For the text-containing cell, return its midpoint in (x, y) coordinate format. 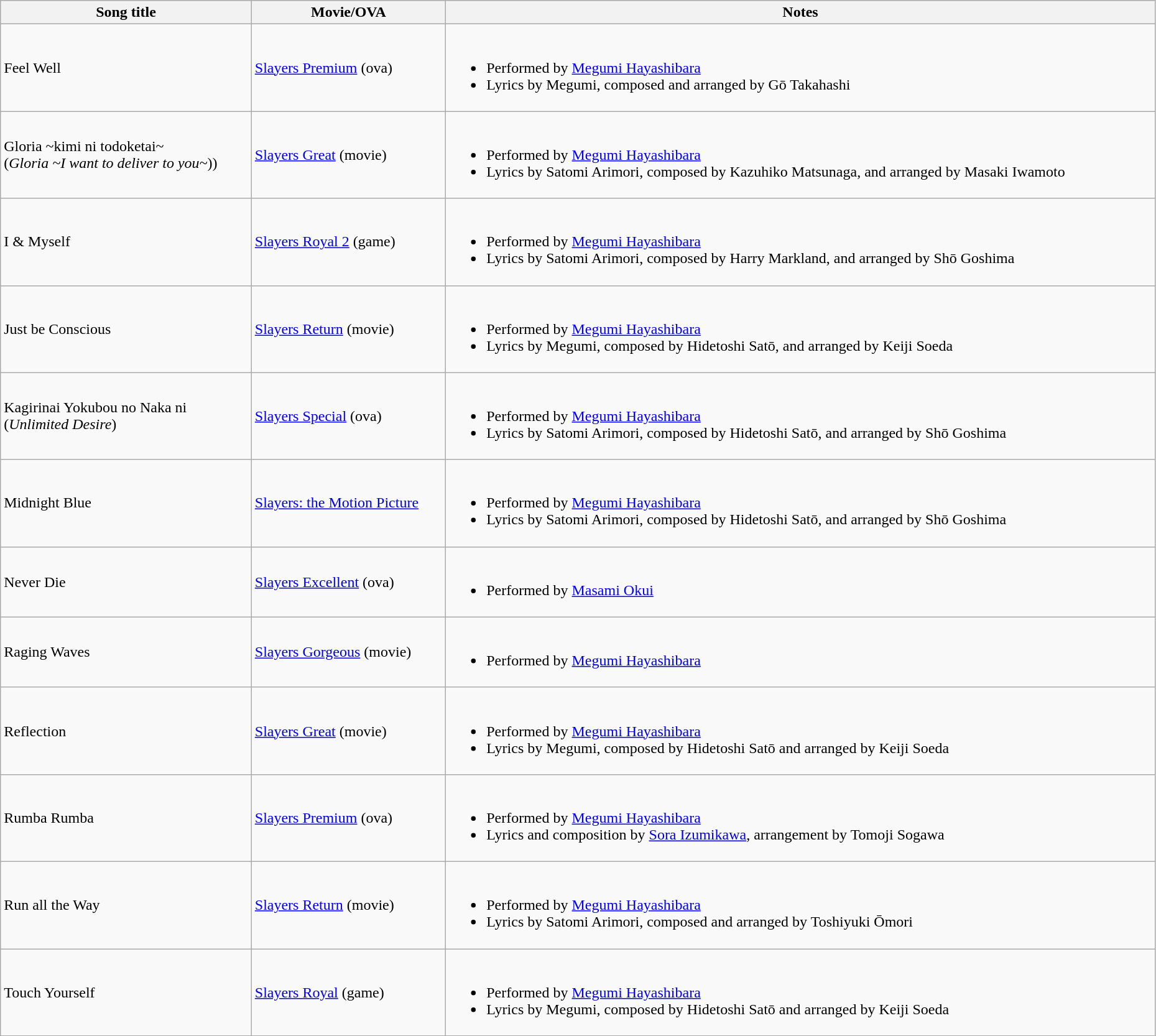
Performed by Megumi HayashibaraLyrics and composition by Sora Izumikawa, arrangement by Tomoji Sogawa (801, 818)
Rumba Rumba (126, 818)
Never Die (126, 582)
Gloria ~kimi ni todoketai~(Gloria ~I want to deliver to you~)) (126, 155)
Performed by Megumi HayashibaraLyrics by Megumi, composed by Hidetoshi Satō, and arranged by Keiji Soeda (801, 329)
Performed by Megumi Hayashibara (801, 652)
Performed by Masami Okui (801, 582)
Movie/OVA (348, 12)
Slayers Special (ova) (348, 416)
Reflection (126, 731)
Slayers Excellent (ova) (348, 582)
Performed by Megumi HayashibaraLyrics by Satomi Arimori, composed by Kazuhiko Matsunaga, and arranged by Masaki Iwamoto (801, 155)
Performed by Megumi HayashibaraLyrics by Satomi Arimori, composed and arranged by Toshiyuki Ōmori (801, 905)
Slayers: the Motion Picture (348, 503)
Slayers Royal 2 (game) (348, 242)
Kagirinai Yokubou no Naka ni (Unlimited Desire) (126, 416)
Song title (126, 12)
Just be Conscious (126, 329)
Slayers Royal (game) (348, 992)
I & Myself (126, 242)
Slayers Gorgeous (movie) (348, 652)
Midnight Blue (126, 503)
Run all the Way (126, 905)
Performed by Megumi HayashibaraLyrics by Satomi Arimori, composed by Harry Markland, and arranged by Shō Goshima (801, 242)
Raging Waves (126, 652)
Touch Yourself (126, 992)
Notes (801, 12)
Performed by Megumi HayashibaraLyrics by Megumi, composed and arranged by Gō Takahashi (801, 68)
Feel Well (126, 68)
